Detect which cell encompasses the target text, then output its [X, Y] center coordinate. 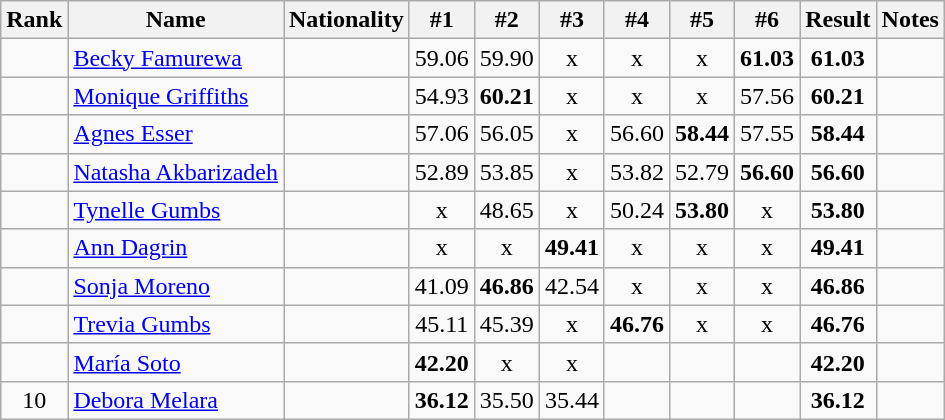
Monique Griffiths [176, 96]
#6 [768, 20]
59.06 [442, 58]
48.65 [506, 210]
Natasha Akbarizadeh [176, 172]
35.44 [572, 400]
57.56 [768, 96]
Ann Dagrin [176, 248]
Name [176, 20]
45.11 [442, 324]
42.54 [572, 286]
#5 [702, 20]
#1 [442, 20]
#4 [636, 20]
Rank [34, 20]
Nationality [347, 20]
Agnes Esser [176, 134]
53.82 [636, 172]
Tynelle Gumbs [176, 210]
35.50 [506, 400]
52.89 [442, 172]
María Soto [176, 362]
54.93 [442, 96]
50.24 [636, 210]
Debora Melara [176, 400]
57.06 [442, 134]
Notes [910, 20]
59.90 [506, 58]
56.05 [506, 134]
57.55 [768, 134]
10 [34, 400]
45.39 [506, 324]
53.85 [506, 172]
#2 [506, 20]
Sonja Moreno [176, 286]
#3 [572, 20]
Becky Famurewa [176, 58]
52.79 [702, 172]
41.09 [442, 286]
Result [838, 20]
Trevia Gumbs [176, 324]
